From the cell containing the given text, extract its center point as (x, y) coordinate. 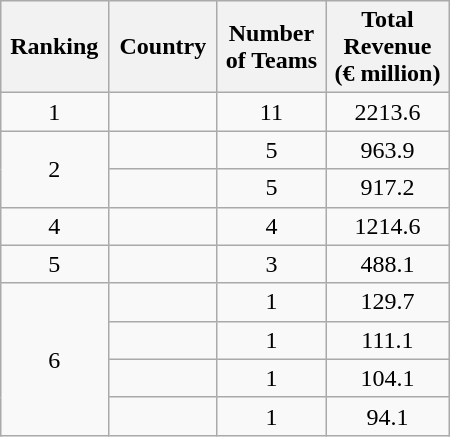
94.1 (388, 416)
6 (54, 359)
Number of Teams (272, 47)
2213.6 (388, 112)
488.1 (388, 264)
111.1 (388, 340)
917.2 (388, 188)
Ranking (54, 47)
129.7 (388, 302)
Total Revenue (€ million) (388, 47)
1214.6 (388, 226)
11 (272, 112)
3 (272, 264)
963.9 (388, 150)
2 (54, 169)
104.1 (388, 378)
Country (164, 47)
